Pinpoint the cell where the given text exists, returning its [X, Y] midpoint coordinate. 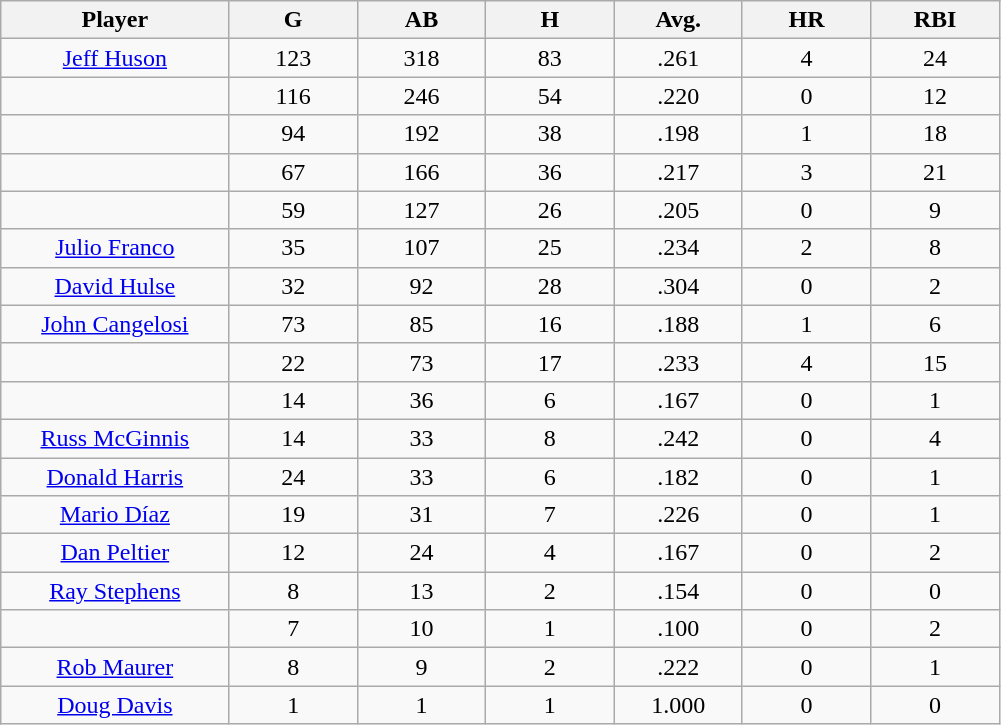
21 [935, 172]
28 [550, 286]
54 [550, 96]
.220 [678, 96]
AB [421, 20]
Avg. [678, 20]
Jeff Huson [115, 58]
123 [293, 58]
Rob Maurer [115, 667]
26 [550, 210]
.233 [678, 362]
Ray Stephens [115, 591]
HR [806, 20]
H [550, 20]
.100 [678, 629]
94 [293, 134]
Mario Díaz [115, 515]
.261 [678, 58]
Dan Peltier [115, 553]
38 [550, 134]
85 [421, 324]
10 [421, 629]
31 [421, 515]
192 [421, 134]
116 [293, 96]
3 [806, 172]
.182 [678, 477]
.217 [678, 172]
127 [421, 210]
1.000 [678, 705]
G [293, 20]
22 [293, 362]
83 [550, 58]
.198 [678, 134]
107 [421, 248]
.154 [678, 591]
.188 [678, 324]
18 [935, 134]
59 [293, 210]
Doug Davis [115, 705]
.226 [678, 515]
67 [293, 172]
.242 [678, 438]
318 [421, 58]
92 [421, 286]
32 [293, 286]
David Hulse [115, 286]
John Cangelosi [115, 324]
17 [550, 362]
19 [293, 515]
16 [550, 324]
25 [550, 248]
Julio Franco [115, 248]
13 [421, 591]
.304 [678, 286]
RBI [935, 20]
.234 [678, 248]
.205 [678, 210]
.222 [678, 667]
35 [293, 248]
246 [421, 96]
166 [421, 172]
Russ McGinnis [115, 438]
Donald Harris [115, 477]
15 [935, 362]
Player [115, 20]
